Identify which cell holds the provided text, then report its (X, Y) central coordinate. 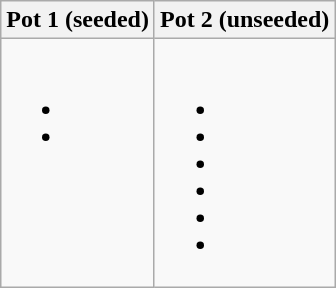
Pot 1 (seeded) (78, 20)
Pot 2 (unseeded) (244, 20)
